Determine the (X, Y) coordinate at the center of the cell enclosing the given text.  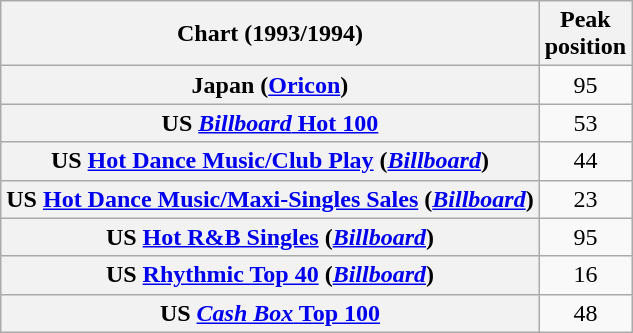
44 (585, 161)
US Hot Dance Music/Club Play (Billboard) (270, 161)
US Hot R&B Singles (Billboard) (270, 237)
US Cash Box Top 100 (270, 313)
Peakposition (585, 34)
US Billboard Hot 100 (270, 123)
US Hot Dance Music/Maxi-Singles Sales (Billboard) (270, 199)
Japan (Oricon) (270, 85)
16 (585, 275)
48 (585, 313)
53 (585, 123)
US Rhythmic Top 40 (Billboard) (270, 275)
Chart (1993/1994) (270, 34)
23 (585, 199)
